Output the [x, y] coordinate of the center of the cell containing the given text.  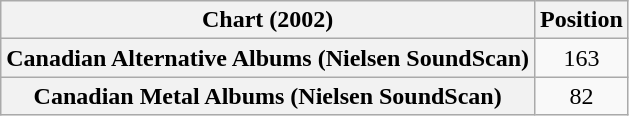
163 [582, 58]
Canadian Alternative Albums (Nielsen SoundScan) [268, 58]
Position [582, 20]
82 [582, 96]
Chart (2002) [268, 20]
Canadian Metal Albums (Nielsen SoundScan) [268, 96]
